Detect which cell encompasses the target text, then output its [x, y] center coordinate. 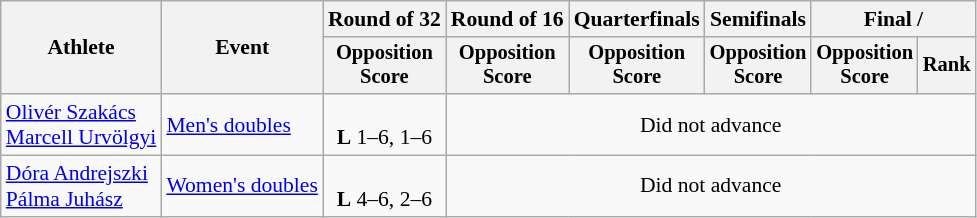
Quarterfinals [637, 19]
Dóra AndrejszkiPálma Juhász [82, 186]
Athlete [82, 48]
Women's doubles [242, 186]
Round of 32 [384, 19]
Men's doubles [242, 124]
Semifinals [758, 19]
Final / [893, 19]
Event [242, 48]
Olivér SzakácsMarcell Urvölgyi [82, 124]
Round of 16 [508, 19]
L 4–6, 2–6 [384, 186]
L 1–6, 1–6 [384, 124]
Rank [947, 66]
